For the text-containing cell, return its midpoint in (X, Y) coordinate format. 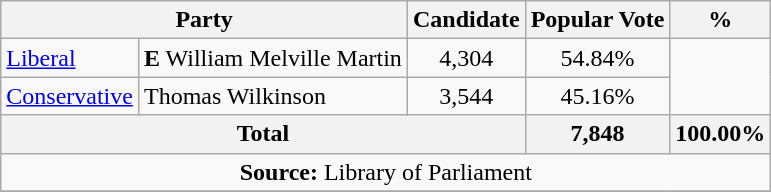
Thomas Wilkinson (272, 96)
3,544 (466, 96)
Party (204, 20)
100.00% (720, 134)
45.16% (598, 96)
Liberal (70, 58)
7,848 (598, 134)
Candidate (466, 20)
Source: Library of Parliament (386, 172)
E William Melville Martin (272, 58)
% (720, 20)
4,304 (466, 58)
Popular Vote (598, 20)
Total (263, 134)
Conservative (70, 96)
54.84% (598, 58)
